For the text-containing cell, return its midpoint in (X, Y) coordinate format. 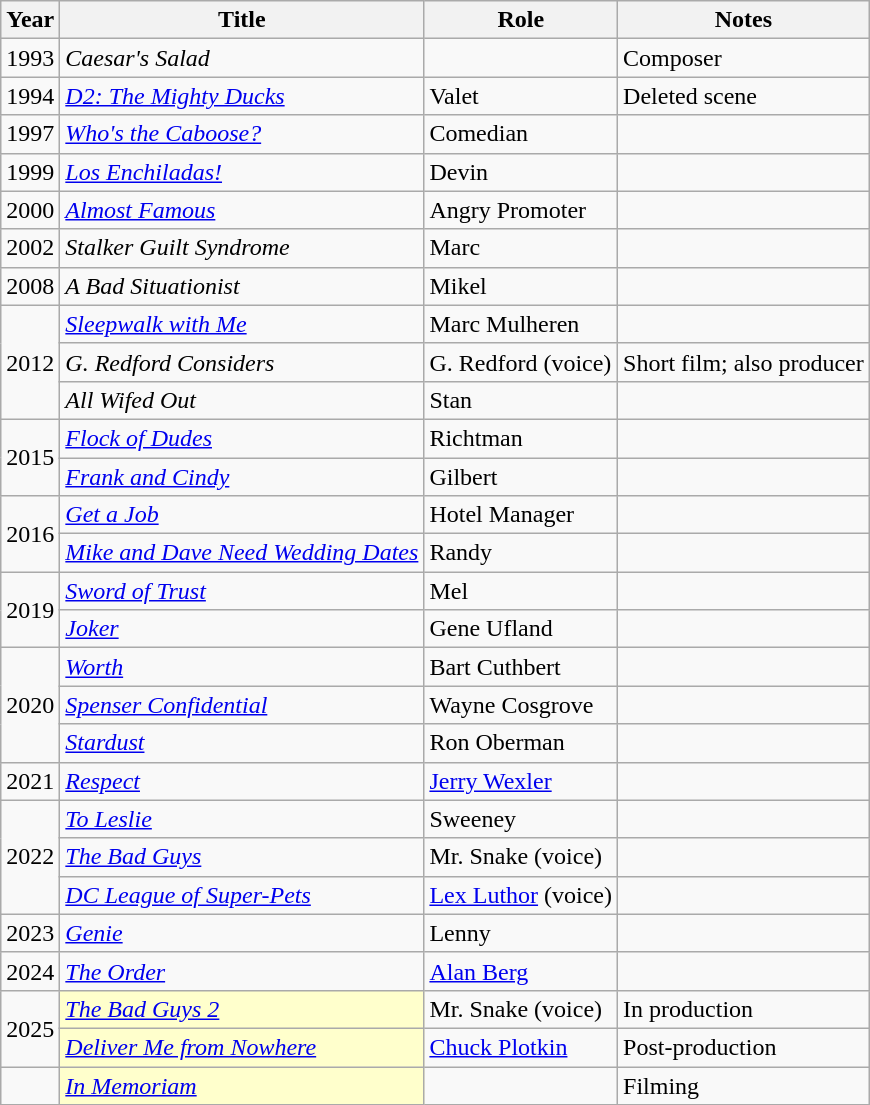
Stalker Guilt Syndrome (242, 248)
Worth (242, 667)
The Bad Guys (242, 857)
All Wifed Out (242, 400)
A Bad Situationist (242, 286)
Marc Mulheren (521, 324)
Stan (521, 400)
G. Redford Considers (242, 362)
2008 (30, 286)
Respect (242, 781)
Short film; also producer (744, 362)
2012 (30, 362)
2019 (30, 610)
Post-production (744, 1047)
Frank and Cindy (242, 477)
Filming (744, 1085)
Deleted scene (744, 96)
2024 (30, 971)
1993 (30, 58)
Notes (744, 20)
Title (242, 20)
D2: The Mighty Ducks (242, 96)
Sweeney (521, 819)
Sword of Trust (242, 591)
Composer (744, 58)
Chuck Plotkin (521, 1047)
Devin (521, 172)
Ron Oberman (521, 743)
Genie (242, 933)
Bart Cuthbert (521, 667)
In Memoriam (242, 1085)
Spenser Confidential (242, 705)
Valet (521, 96)
DC League of Super-Pets (242, 895)
The Order (242, 971)
Gene Ufland (521, 629)
1997 (30, 134)
Angry Promoter (521, 210)
2022 (30, 857)
Comedian (521, 134)
2016 (30, 534)
To Leslie (242, 819)
Year (30, 20)
Hotel Manager (521, 515)
2000 (30, 210)
2015 (30, 457)
Role (521, 20)
Almost Famous (242, 210)
Jerry Wexler (521, 781)
Deliver Me from Nowhere (242, 1047)
Richtman (521, 438)
Mike and Dave Need Wedding Dates (242, 553)
Flock of Dudes (242, 438)
Sleepwalk with Me (242, 324)
Marc (521, 248)
Gilbert (521, 477)
G. Redford (voice) (521, 362)
In production (744, 1009)
Get a Job (242, 515)
2002 (30, 248)
Lex Luthor (voice) (521, 895)
Mel (521, 591)
Wayne Cosgrove (521, 705)
2021 (30, 781)
Mikel (521, 286)
Randy (521, 553)
Lenny (521, 933)
Joker (242, 629)
Who's the Caboose? (242, 134)
1999 (30, 172)
Los Enchiladas! (242, 172)
2025 (30, 1028)
1994 (30, 96)
2023 (30, 933)
Caesar's Salad (242, 58)
Alan Berg (521, 971)
The Bad Guys 2 (242, 1009)
2020 (30, 705)
Stardust (242, 743)
